Pinpoint the cell where the given text exists, returning its (X, Y) midpoint coordinate. 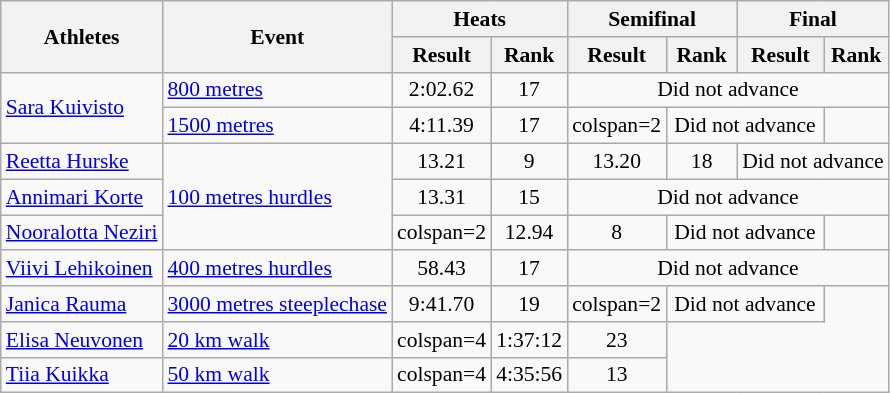
15 (529, 197)
12.94 (529, 233)
Annimari Korte (82, 197)
Viivi Lehikoinen (82, 269)
Elisa Neuvonen (82, 340)
13 (616, 375)
Event (278, 36)
Heats (480, 19)
13.31 (442, 197)
9 (529, 162)
Tiia Kuikka (82, 375)
Athletes (82, 36)
8 (616, 233)
50 km walk (278, 375)
Sara Kuivisto (82, 108)
4:35:56 (529, 375)
9:41.70 (442, 304)
23 (616, 340)
4:11.39 (442, 126)
Semifinal (652, 19)
800 metres (278, 90)
13.20 (616, 162)
Nooralotta Neziri (82, 233)
Janica Rauma (82, 304)
3000 metres steeplechase (278, 304)
58.43 (442, 269)
1500 metres (278, 126)
1:37:12 (529, 340)
20 km walk (278, 340)
Reetta Hurske (82, 162)
100 metres hurdles (278, 198)
2:02.62 (442, 90)
18 (702, 162)
400 metres hurdles (278, 269)
19 (529, 304)
Final (813, 19)
13.21 (442, 162)
